Return (x, y) of the center of cell containing provided text 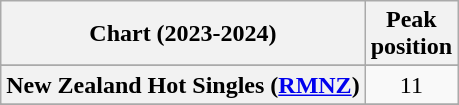
Peakposition (411, 34)
New Zealand Hot Singles (RMNZ) (183, 85)
11 (411, 85)
Chart (2023-2024) (183, 34)
